Determine the (x, y) coordinate at the center of the cell enclosing the given text.  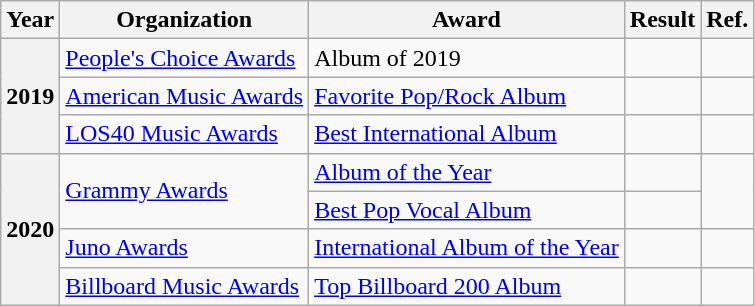
Result (662, 20)
Top Billboard 200 Album (467, 286)
Best Pop Vocal Album (467, 210)
American Music Awards (184, 96)
Favorite Pop/Rock Album (467, 96)
Best International Album (467, 134)
Award (467, 20)
Album of 2019 (467, 58)
Album of the Year (467, 172)
Year (30, 20)
2019 (30, 96)
International Album of the Year (467, 248)
Organization (184, 20)
People's Choice Awards (184, 58)
LOS40 Music Awards (184, 134)
Juno Awards (184, 248)
2020 (30, 229)
Billboard Music Awards (184, 286)
Grammy Awards (184, 191)
Ref. (728, 20)
